Provide the [x, y] coordinate of the cell's center where the given text is located.  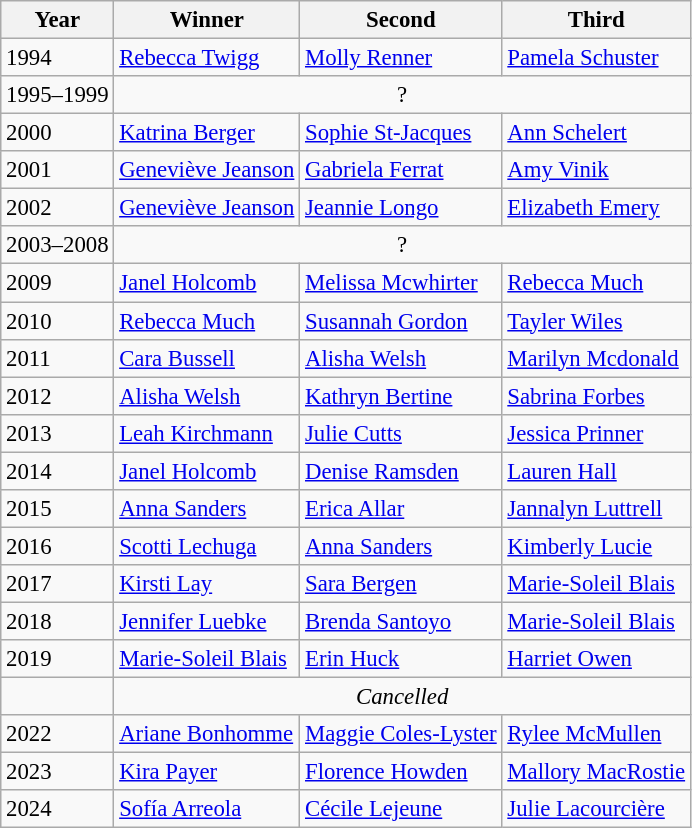
1994 [58, 58]
Molly Renner [401, 58]
Kirsti Lay [207, 584]
Kathryn Bertine [401, 396]
2009 [58, 283]
2024 [58, 809]
2018 [58, 621]
Year [58, 20]
Rylee McMullen [596, 734]
Melissa Mcwhirter [401, 283]
Cara Bussell [207, 358]
Erica Allar [401, 509]
Mallory MacRostie [596, 772]
Julie Cutts [401, 433]
Amy Vinik [596, 170]
Scotti Lechuga [207, 546]
Jannalyn Luttrell [596, 509]
Harriet Owen [596, 659]
Ann Schelert [596, 133]
Jennifer Luebke [207, 621]
2015 [58, 509]
Lauren Hall [596, 471]
Ariane Bonhomme [207, 734]
Kira Payer [207, 772]
2013 [58, 433]
2014 [58, 471]
Marilyn Mcdonald [596, 358]
Cancelled [402, 697]
2017 [58, 584]
Jeannie Longo [401, 208]
Cécile Lejeune [401, 809]
2000 [58, 133]
2022 [58, 734]
Erin Huck [401, 659]
2019 [58, 659]
Sophie St-Jacques [401, 133]
Brenda Santoyo [401, 621]
2011 [58, 358]
2003–2008 [58, 245]
Leah Kirchmann [207, 433]
Winner [207, 20]
2001 [58, 170]
2016 [58, 546]
2010 [58, 321]
Second [401, 20]
2012 [58, 396]
Sabrina Forbes [596, 396]
Gabriela Ferrat [401, 170]
Rebecca Twigg [207, 58]
Susannah Gordon [401, 321]
Tayler Wiles [596, 321]
Denise Ramsden [401, 471]
Elizabeth Emery [596, 208]
Sofía Arreola [207, 809]
Maggie Coles-Lyster [401, 734]
Kimberly Lucie [596, 546]
Sara Bergen [401, 584]
2002 [58, 208]
Julie Lacourcière [596, 809]
Katrina Berger [207, 133]
Jessica Prinner [596, 433]
Florence Howden [401, 772]
2023 [58, 772]
1995–1999 [58, 95]
Pamela Schuster [596, 58]
Third [596, 20]
